For the text-containing cell, return its midpoint in [x, y] coordinate format. 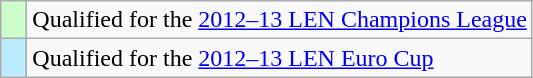
Qualified for the 2012–13 LEN Euro Cup [280, 58]
Qualified for the 2012–13 LEN Champions League [280, 20]
